Scan for the cell matching the given text and deliver its [x, y] coordinate at center. 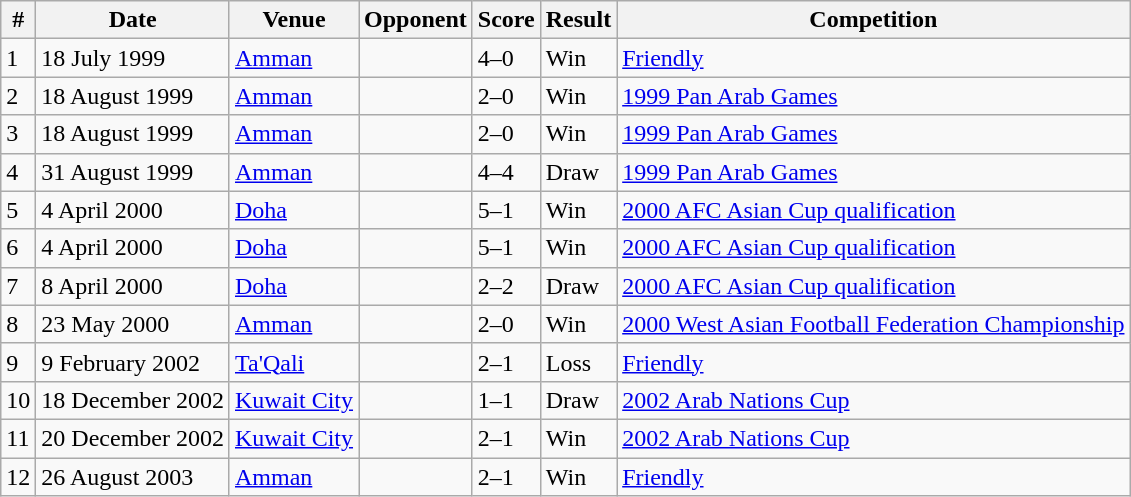
10 [18, 400]
Loss [578, 362]
2–2 [506, 286]
Date [133, 20]
26 August 2003 [133, 477]
31 August 1999 [133, 172]
23 May 2000 [133, 324]
1 [18, 58]
Result [578, 20]
11 [18, 438]
Competition [874, 20]
4–0 [506, 58]
7 [18, 286]
2000 West Asian Football Federation Championship [874, 324]
18 December 2002 [133, 400]
2 [18, 96]
18 July 1999 [133, 58]
20 December 2002 [133, 438]
4 [18, 172]
Score [506, 20]
5 [18, 210]
4–4 [506, 172]
8 [18, 324]
1–1 [506, 400]
9 February 2002 [133, 362]
Opponent [416, 20]
12 [18, 477]
9 [18, 362]
8 April 2000 [133, 286]
Venue [294, 20]
6 [18, 248]
3 [18, 134]
Ta'Qali [294, 362]
# [18, 20]
